Determine the [X, Y] coordinate at the center of the cell enclosing the given text.  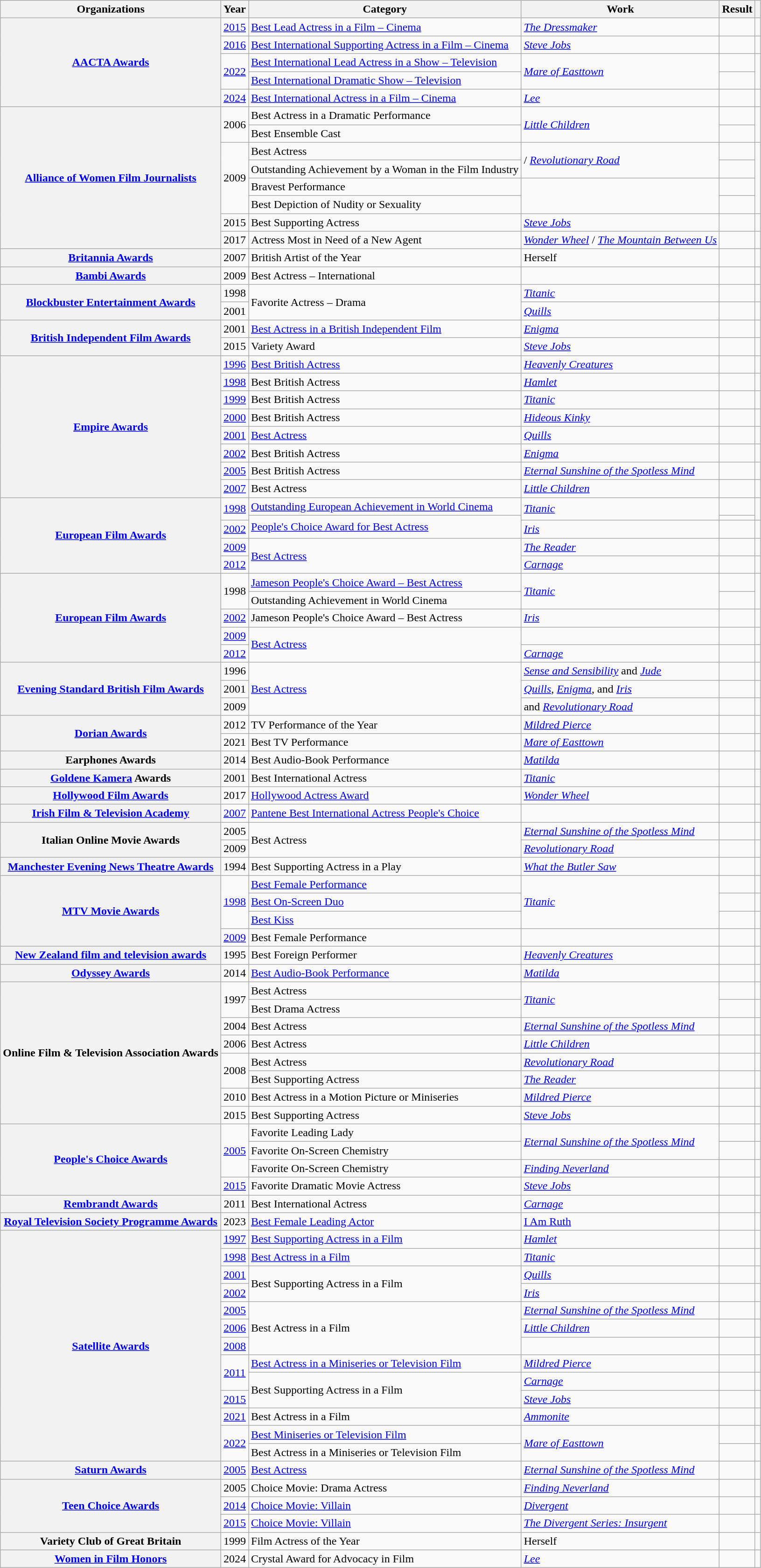
People's Choice Award for Best Actress [384, 527]
Britannia Awards [111, 258]
The Dressmaker [621, 27]
Manchester Evening News Theatre Awards [111, 867]
Teen Choice Awards [111, 1506]
Goldene Kamera Awards [111, 777]
Divergent [621, 1506]
Best International Actress in a Film – Cinema [384, 98]
Evening Standard British Film Awards [111, 689]
and Revolutionary Road [621, 707]
Dorian Awards [111, 733]
Saturn Awards [111, 1470]
Best Ensemble Cast [384, 133]
Quills, Enigma, and Iris [621, 689]
Empire Awards [111, 426]
Best Drama Actress [384, 1008]
Best Supporting Actress in a Play [384, 867]
Best On-Screen Duo [384, 902]
MTV Movie Awards [111, 911]
Best Lead Actress in a Film – Cinema [384, 27]
2004 [234, 1026]
Outstanding European Achievement in World Cinema [384, 506]
Earphones Awards [111, 760]
Odyssey Awards [111, 973]
Best International Supporting Actress in a Film – Cinema [384, 45]
Bravest Performance [384, 187]
2023 [234, 1221]
1995 [234, 955]
Best Actress in a Motion Picture or Miniseries [384, 1097]
Wonder Wheel [621, 796]
Organizations [111, 9]
Hideous Kinky [621, 417]
Best Actress – International [384, 276]
What the Butler Saw [621, 867]
Best Actress in a British Independent Film [384, 329]
2000 [234, 417]
TV Performance of the Year [384, 724]
British Artist of the Year [384, 258]
Best Foreign Performer [384, 955]
2016 [234, 45]
Sense and Sensibility and Jude [621, 671]
Variety Award [384, 347]
Ammonite [621, 1417]
Choice Movie: Drama Actress [384, 1488]
Wonder Wheel / The Mountain Between Us [621, 240]
Result [737, 9]
Satellite Awards [111, 1346]
Crystal Award for Advocacy in Film [384, 1559]
Outstanding Achievement by a Woman in the Film Industry [384, 169]
/ Revolutionary Road [621, 160]
Blockbuster Entertainment Awards [111, 302]
New Zealand film and television awards [111, 955]
People's Choice Awards [111, 1159]
Category [384, 9]
Actress Most in Need of a New Agent [384, 240]
British Independent Film Awards [111, 338]
Variety Club of Great Britain [111, 1541]
Bambi Awards [111, 276]
Best International Dramatic Show – Television [384, 80]
Favorite Leading Lady [384, 1133]
2010 [234, 1097]
Hollywood Actress Award [384, 796]
Best Depiction of Nudity or Sexuality [384, 204]
Best Actress in a Dramatic Performance [384, 116]
Best International Lead Actress in a Show – Television [384, 62]
Film Actress of the Year [384, 1541]
Alliance of Women Film Journalists [111, 178]
Outstanding Achievement in World Cinema [384, 600]
Women in Film Honors [111, 1559]
Italian Online Movie Awards [111, 840]
Pantene Best International Actress People's Choice [384, 813]
Rembrandt Awards [111, 1204]
Best Kiss [384, 920]
Best Female Leading Actor [384, 1221]
Hollywood Film Awards [111, 796]
AACTA Awards [111, 62]
Work [621, 9]
1994 [234, 867]
Irish Film & Television Academy [111, 813]
Royal Television Society Programme Awards [111, 1221]
Favorite Actress – Drama [384, 302]
I Am Ruth [621, 1221]
Year [234, 9]
Favorite Dramatic Movie Actress [384, 1186]
The Divergent Series: Insurgent [621, 1523]
Best TV Performance [384, 742]
Online Film & Television Association Awards [111, 1053]
Best Miniseries or Television Film [384, 1435]
